Pinpoint the cell where the given text exists, returning its (x, y) midpoint coordinate. 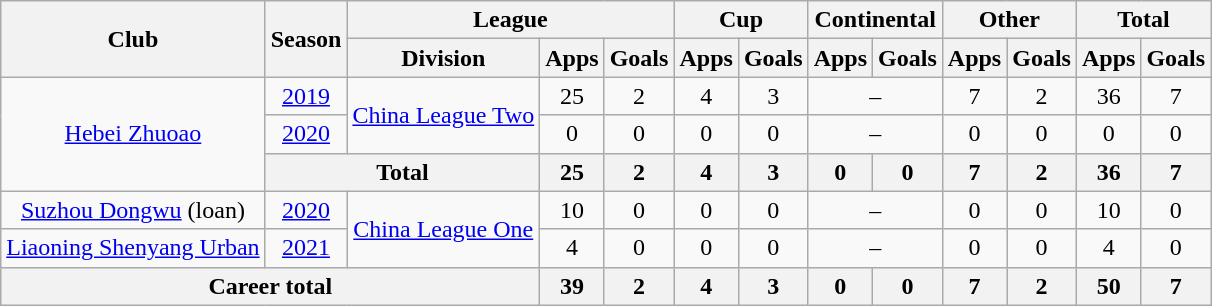
China League One (444, 229)
China League Two (444, 115)
2021 (306, 248)
Career total (270, 286)
Season (306, 39)
Hebei Zhuoao (133, 134)
Club (133, 39)
50 (1108, 286)
League (510, 20)
2019 (306, 96)
Continental (875, 20)
Division (444, 58)
Cup (741, 20)
Suzhou Dongwu (loan) (133, 210)
39 (572, 286)
Other (1009, 20)
Liaoning Shenyang Urban (133, 248)
